From the cell containing the given text, extract its center point as [x, y] coordinate. 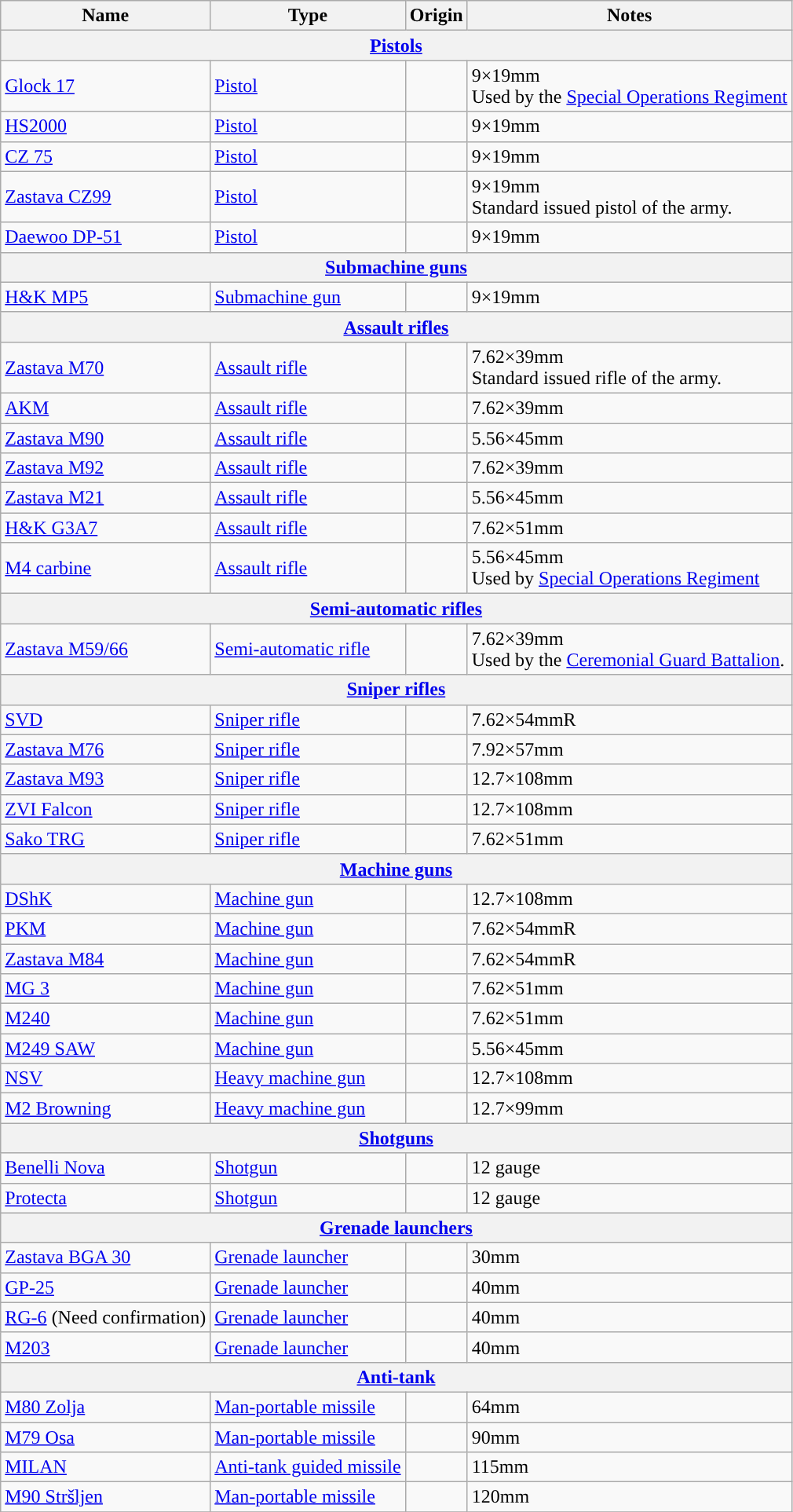
Zastava M70 [105, 368]
MG 3 [105, 989]
SVD [105, 719]
GP-25 [105, 1287]
30mm [630, 1258]
Name [105, 16]
Zastava M93 [105, 779]
Submachine gun [308, 297]
Notes [630, 16]
Zastava M21 [105, 498]
7.62×39mmUsed by the Ceremonial Guard Battalion. [630, 649]
M4 carbine [105, 569]
7.92×57mm [630, 749]
Submachine guns [396, 267]
115mm [630, 1467]
12.7×99mm [630, 1108]
M249 SAW [105, 1049]
7.62×39mmStandard issued rifle of the army. [630, 368]
PKM [105, 928]
CZ 75 [105, 156]
M240 [105, 1019]
Zastava M84 [105, 959]
ZVI Falcon [105, 809]
MILAN [105, 1467]
Zastava CZ99 [105, 196]
Protecta [105, 1198]
Assault rifles [396, 327]
HS2000 [105, 126]
Zastava M76 [105, 749]
Pistols [396, 46]
Anti-tank [396, 1377]
M80 Zolja [105, 1407]
Zastava M90 [105, 437]
DShK [105, 899]
64mm [630, 1407]
M79 Osa [105, 1437]
Sniper rifles [396, 690]
NSV [105, 1078]
Type [308, 16]
Origin [437, 16]
H&K MP5 [105, 297]
RG-6 (Need confirmation) [105, 1317]
9×19mmUsed by the Special Operations Regiment [630, 86]
Glock 17 [105, 86]
M90 Stršljen [105, 1497]
M203 [105, 1347]
Shotguns [396, 1138]
Zastava M92 [105, 468]
H&K G3A7 [105, 528]
Semi-automatic rifle [308, 649]
5.56×45mmUsed by Special Operations Regiment [630, 569]
Benelli Nova [105, 1168]
M2 Browning [105, 1108]
Sako TRG [105, 839]
AKM [105, 408]
Anti-tank guided missile [308, 1467]
Machine guns [396, 869]
Daewoo DP-51 [105, 237]
90mm [630, 1437]
Semi-automatic rifles [396, 609]
9×19mmStandard issued pistol of the army. [630, 196]
Zastava BGA 30 [105, 1258]
Grenade launchers [396, 1228]
Zastava M59/66 [105, 649]
120mm [630, 1497]
